Search for the cell housing the specified text and yield its [X, Y] center coordinate. 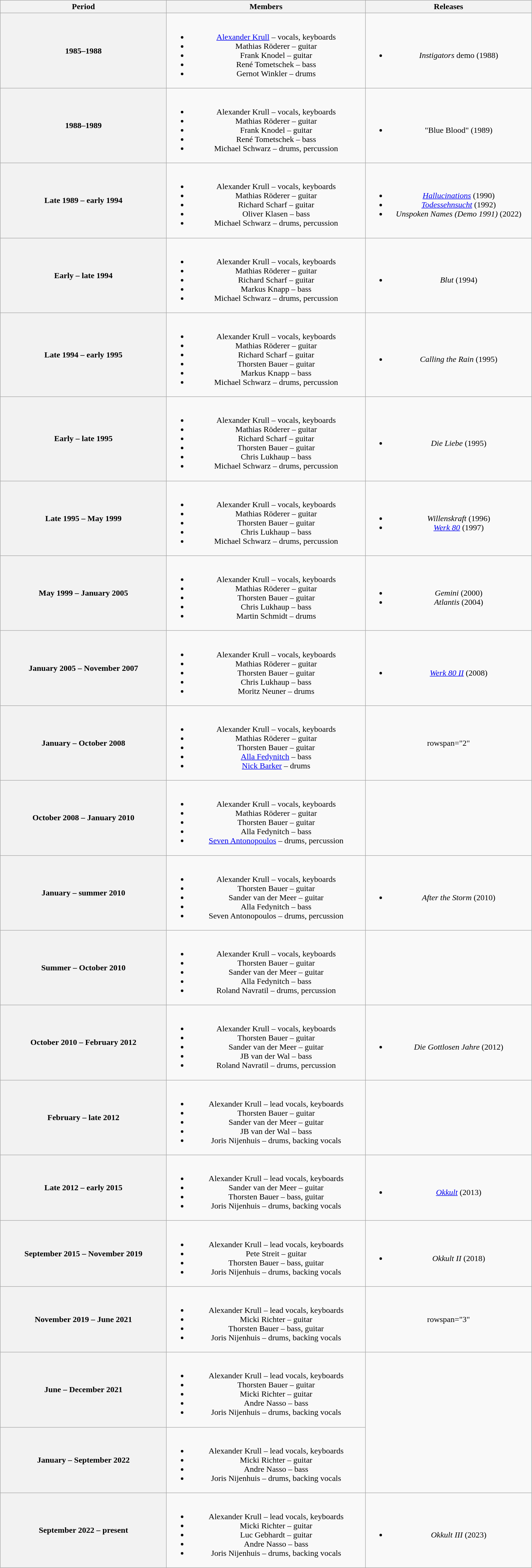
After the Storm (2010) [448, 892]
Alexander Krull – vocals, keyboardsMathias Röderer – guitarThorsten Bauer – guitarChris Lukhaup – bassMichael Schwarz – drums, percussion [266, 518]
Summer – October 2010 [83, 968]
Blut (1994) [448, 275]
June – December 2021 [83, 1390]
1988–1989 [83, 125]
Late 1995 – May 1999 [83, 518]
February – late 2012 [83, 1117]
Releases [448, 7]
January – summer 2010 [83, 892]
Alexander Krull – vocals, keyboardsMathias Röderer – guitarRichard Scharf – guitarOliver Klasen – bassMichael Schwarz – drums, percussion [266, 201]
Alexander Krull – lead vocals, keyboardsThorsten Bauer – guitarMicki Richter – guitarAndre Nasso – bassJoris Nijenhuis – drums, backing vocals [266, 1390]
Werk 80 II (2008) [448, 668]
September 2015 – November 2019 [83, 1254]
Willenskraft (1996)Werk 80 (1997) [448, 518]
Alexander Krull – vocals, keyboardsMathias Röderer – guitarFrank Knodel – guitarRené Tometschek – bassMichael Schwarz – drums, percussion [266, 125]
rowspan="3" [448, 1319]
Members [266, 7]
October 2010 – February 2012 [83, 1043]
rowspan="2" [448, 743]
Alexander Krull – lead vocals, keyboardsSander van der Meer – guitarThorsten Bauer – bass, guitarJoris Nijenhuis – drums, backing vocals [266, 1188]
Okkult (2013) [448, 1188]
Hallucinations (1990)Todessehnsucht (1992)Unspoken Names (Demo 1991) (2022) [448, 201]
Alexander Krull – vocals, keyboardsMathias Röderer – guitarThorsten Bauer – guitarChris Lukhaup – bassMoritz Neuner – drums [266, 668]
Alexander Krull – lead vocals, keyboardsMicki Richter – guitarLuc Gebhardt – guitarAndre Nasso – bassJoris Nijenhuis – drums, backing vocals [266, 1530]
January 2005 – November 2007 [83, 668]
Alexander Krull – vocals, keyboardsMathias Röderer – guitarThorsten Bauer – guitarAlla Fedynitch – bassNick Barker – drums [266, 743]
Late 1989 – early 1994 [83, 201]
January – September 2022 [83, 1460]
Die Liebe (1995) [448, 439]
November 2019 – June 2021 [83, 1319]
Alexander Krull – vocals, keyboardsMathias Röderer – guitarFrank Knodel – guitarRené Tometschek – bassGernot Winkler – drums [266, 51]
1985–1988 [83, 51]
Okkult III (2023) [448, 1530]
Period [83, 7]
Early – late 1994 [83, 275]
September 2022 – present [83, 1530]
Alexander Krull – vocals, keyboardsMathias Röderer – guitarRichard Scharf – guitarMarkus Knapp – bassMichael Schwarz – drums, percussion [266, 275]
Alexander Krull – vocals, keyboardsMathias Röderer – guitarThorsten Bauer – guitarChris Lukhaup – bassMartin Schmidt – drums [266, 593]
Calling the Rain (1995) [448, 355]
Alexander Krull – lead vocals, keyboardsMicki Richter – guitarAndre Nasso – bassJoris Nijenhuis – drums, backing vocals [266, 1460]
Late 1994 – early 1995 [83, 355]
January – October 2008 [83, 743]
Alexander Krull – vocals, keyboardsThorsten Bauer – guitarSander van der Meer – guitarAlla Fedynitch – bassSeven Antonopoulos – drums, percussion [266, 892]
Gemini (2000)Atlantis (2004) [448, 593]
Instigators demo (1988) [448, 51]
Die Gottlosen Jahre (2012) [448, 1043]
Early – late 1995 [83, 439]
Alexander Krull – vocals, keyboardsThorsten Bauer – guitarSander van der Meer – guitarJB van der Wal – bassRoland Navratil – drums, percussion [266, 1043]
May 1999 – January 2005 [83, 593]
Late 2012 – early 2015 [83, 1188]
October 2008 – January 2010 [83, 818]
Alexander Krull – lead vocals, keyboardsPete Streit – guitarThorsten Bauer – bass, guitarJoris Nijenhuis – drums, backing vocals [266, 1254]
Alexander Krull – vocals, keyboardsThorsten Bauer – guitarSander van der Meer – guitarAlla Fedynitch – bassRoland Navratil – drums, percussion [266, 968]
Alexander Krull – vocals, keyboardsMathias Röderer – guitarThorsten Bauer – guitarAlla Fedynitch – bassSeven Antonopoulos – drums, percussion [266, 818]
"Blue Blood" (1989) [448, 125]
Alexander Krull – lead vocals, keyboardsMicki Richter – guitarThorsten Bauer – bass, guitarJoris Nijenhuis – drums, backing vocals [266, 1319]
Okkult II (2018) [448, 1254]
